Identify which cell holds the provided text, then report its [x, y] central coordinate. 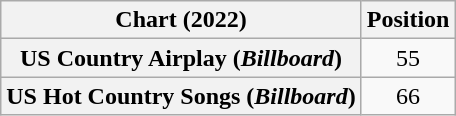
US Country Airplay (Billboard) [181, 58]
66 [408, 96]
55 [408, 58]
Position [408, 20]
US Hot Country Songs (Billboard) [181, 96]
Chart (2022) [181, 20]
